Find where the given text appears and provide that cell's center as [X, Y] coordinate. 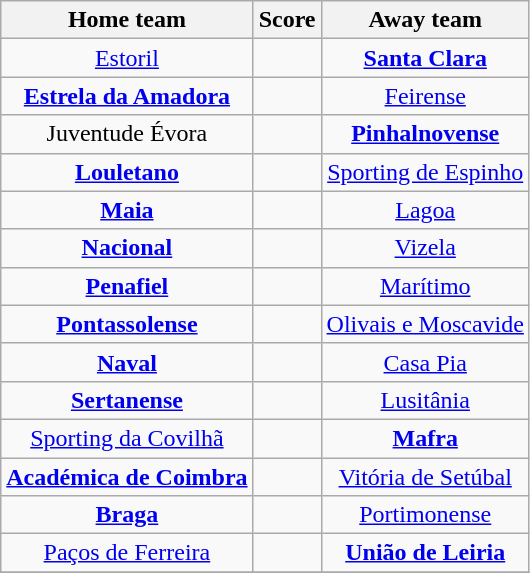
Score [287, 20]
Marítimo [425, 286]
Maia [127, 210]
Académica de Coimbra [127, 477]
Pontassolense [127, 324]
Portimonense [425, 515]
Lusitânia [425, 400]
Estoril [127, 58]
Naval [127, 362]
Olivais e Moscavide [425, 324]
Sertanense [127, 400]
Nacional [127, 248]
Sporting da Covilhã [127, 438]
Juventude Évora [127, 134]
Braga [127, 515]
União de Leiria [425, 553]
Vitória de Setúbal [425, 477]
Feirense [425, 96]
Away team [425, 20]
Louletano [127, 172]
Vizela [425, 248]
Santa Clara [425, 58]
Estrela da Amadora [127, 96]
Home team [127, 20]
Pinhalnovense [425, 134]
Lagoa [425, 210]
Paços de Ferreira [127, 553]
Sporting de Espinho [425, 172]
Casa Pia [425, 362]
Mafra [425, 438]
Penafiel [127, 286]
